Scan for the cell matching the given text and deliver its [x, y] coordinate at center. 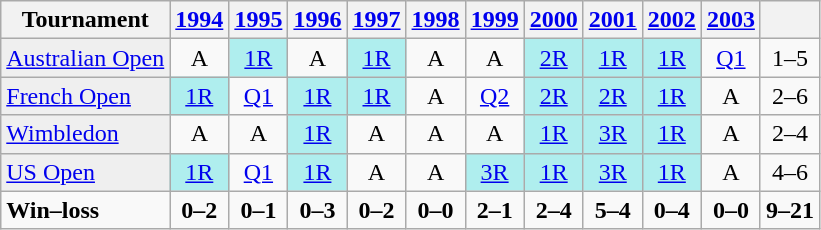
Win–loss [86, 210]
Tournament [86, 20]
0–1 [258, 210]
1996 [318, 20]
Q2 [494, 96]
1997 [376, 20]
1998 [436, 20]
4–6 [790, 172]
0–3 [318, 210]
1994 [200, 20]
1–5 [790, 58]
Wimbledon [86, 134]
2–1 [494, 210]
2–6 [790, 96]
US Open [86, 172]
2000 [554, 20]
2003 [730, 20]
1999 [494, 20]
2002 [672, 20]
9–21 [790, 210]
Australian Open [86, 58]
French Open [86, 96]
5–4 [612, 210]
0–4 [672, 210]
1995 [258, 20]
2001 [612, 20]
